Pinpoint the cell where the given text exists, returning its [X, Y] midpoint coordinate. 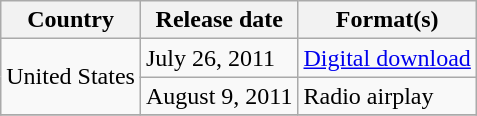
United States [71, 77]
July 26, 2011 [219, 58]
Format(s) [387, 20]
Radio airplay [387, 96]
Release date [219, 20]
Country [71, 20]
August 9, 2011 [219, 96]
Digital download [387, 58]
